Provide the (X, Y) coordinate of the cell's center where the given text is located.  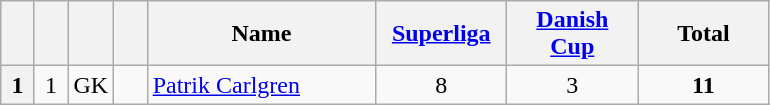
8 (442, 85)
Total (704, 34)
Superliga (442, 34)
11 (704, 85)
Danish Cup (572, 34)
GK (91, 85)
Patrik Carlgren (262, 85)
Name (262, 34)
3 (572, 85)
